Return the (X, Y) coordinate for the center point of the cell that contains the specified text.  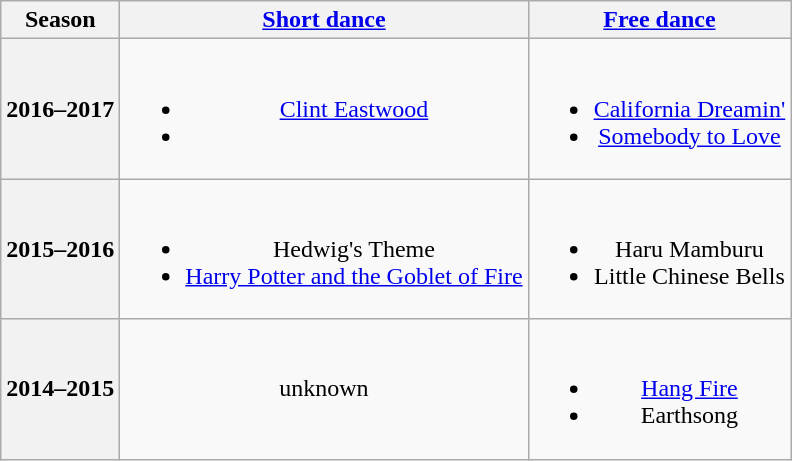
Haru Mamburu Little Chinese Bells (660, 249)
Hedwig's Theme Harry Potter and the Goblet of Fire (324, 249)
Hang Fire Earthsong (660, 389)
2016–2017 (60, 109)
Free dance (660, 20)
2014–2015 (60, 389)
Short dance (324, 20)
Season (60, 20)
California Dreamin' Somebody to Love (660, 109)
unknown (324, 389)
Clint Eastwood (324, 109)
2015–2016 (60, 249)
